Provide the (x, y) coordinate of the cell's center where the given text is located.  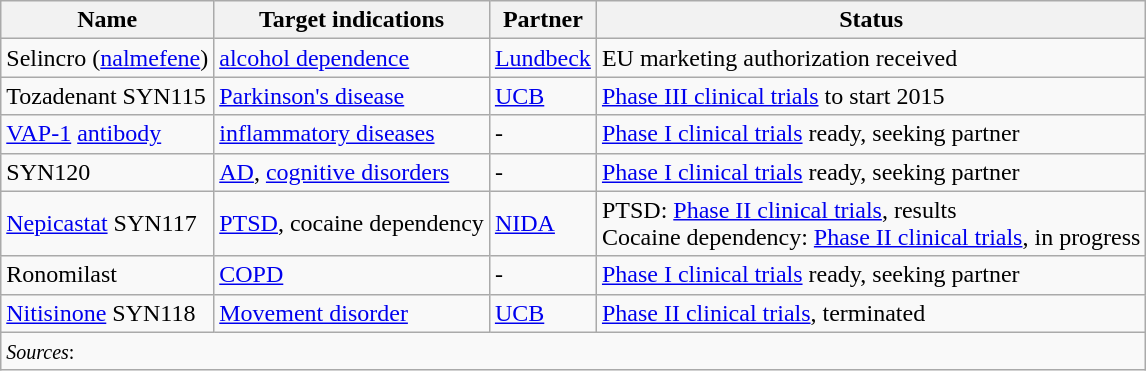
Movement disorder (352, 313)
Name (108, 20)
Nepicastat SYN117 (108, 224)
PTSD, cocaine dependency (352, 224)
Phase III clinical trials to start 2015 (871, 96)
PTSD: Phase II clinical trials, results Cocaine dependency: Phase II clinical trials, in progress (871, 224)
Sources: (574, 351)
Phase II clinical trials, terminated (871, 313)
VAP-1 antibody (108, 134)
Tozadenant SYN115 (108, 96)
Lundbeck (542, 58)
EU marketing authorization received (871, 58)
Partner (542, 20)
Ronomilast (108, 275)
NIDA (542, 224)
alcohol dependence (352, 58)
Nitisinone SYN118 (108, 313)
AD, cognitive disorders (352, 172)
SYN120 (108, 172)
Selincro (nalmefene) (108, 58)
Parkinson's disease (352, 96)
Target indications (352, 20)
COPD (352, 275)
inflammatory diseases (352, 134)
Status (871, 20)
